From the cell containing the given text, extract its center point as [X, Y] coordinate. 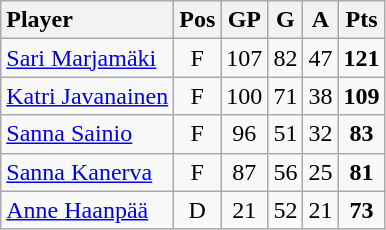
G [286, 20]
Player [88, 20]
51 [286, 134]
109 [362, 96]
56 [286, 172]
83 [362, 134]
Sanna Kanerva [88, 172]
100 [244, 96]
Pts [362, 20]
96 [244, 134]
81 [362, 172]
Sari Marjamäki [88, 58]
25 [320, 172]
A [320, 20]
52 [286, 210]
D [198, 210]
38 [320, 96]
Anne Haanpää [88, 210]
Sanna Sainio [88, 134]
121 [362, 58]
87 [244, 172]
32 [320, 134]
Pos [198, 20]
47 [320, 58]
71 [286, 96]
Katri Javanainen [88, 96]
73 [362, 210]
107 [244, 58]
GP [244, 20]
82 [286, 58]
